Detect which cell encompasses the target text, then output its [X, Y] center coordinate. 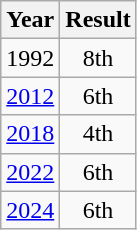
4th [98, 134]
1992 [30, 58]
Year [30, 20]
2018 [30, 134]
2024 [30, 210]
2012 [30, 96]
8th [98, 58]
2022 [30, 172]
Result [98, 20]
